Output the (X, Y) coordinate of the center of the cell containing the given text.  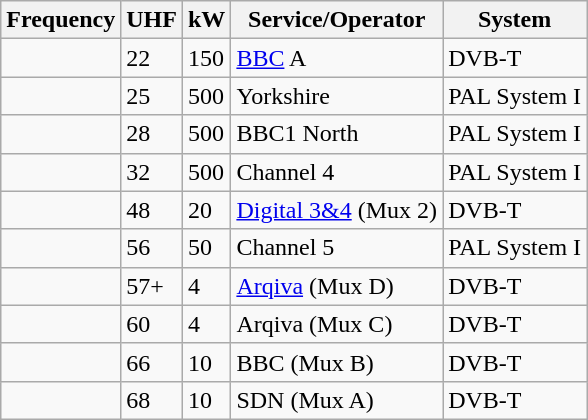
UHF (152, 20)
SDN (Mux A) (337, 400)
48 (152, 210)
20 (206, 210)
Digital 3&4 (Mux 2) (337, 210)
Frequency (61, 20)
32 (152, 172)
Channel 4 (337, 172)
BBC (Mux B) (337, 362)
Yorkshire (337, 96)
System (515, 20)
57+ (152, 286)
Arqiva (Mux C) (337, 324)
BBC1 North (337, 134)
Arqiva (Mux D) (337, 286)
22 (152, 58)
56 (152, 248)
BBC A (337, 58)
50 (206, 248)
66 (152, 362)
Channel 5 (337, 248)
60 (152, 324)
150 (206, 58)
68 (152, 400)
kW (206, 20)
28 (152, 134)
25 (152, 96)
Service/Operator (337, 20)
